Find where the given text appears and provide that cell's center as (X, Y) coordinate. 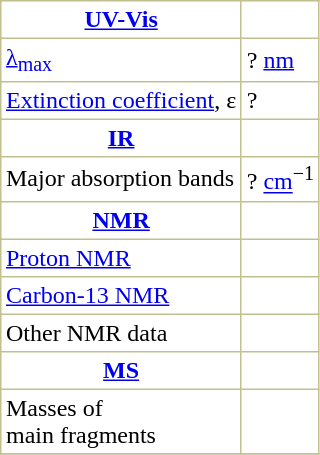
? cm−1 (280, 179)
UV-Vis (122, 20)
Carbon-13 NMR (122, 295)
MS (122, 370)
IR (122, 139)
Other NMR data (122, 333)
Masses of main fragments (122, 421)
Extinction coefficient, ε (122, 101)
λmax (122, 60)
? (280, 101)
Major absorption bands (122, 179)
? nm (280, 60)
NMR (122, 220)
Proton NMR (122, 258)
